Locate the cell with the specified text and output its (x, y) center coordinate. 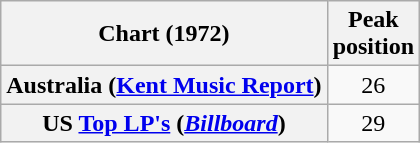
Chart (1972) (164, 34)
26 (373, 85)
Australia (Kent Music Report) (164, 85)
29 (373, 123)
US Top LP's (Billboard) (164, 123)
Peakposition (373, 34)
